Locate the cell with the specified text and output its (X, Y) center coordinate. 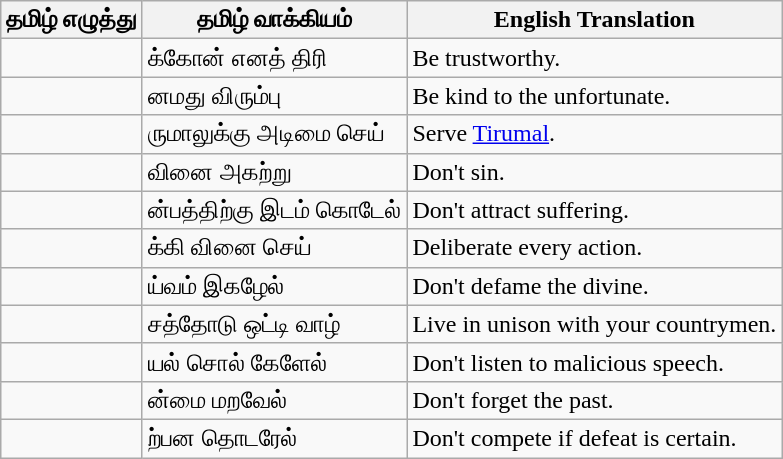
க்கி வினை செய் (274, 248)
க்கோன் எனத் திரி (274, 58)
Be trustworthy. (594, 58)
ருமாலுக்கு அடிமை செய் (274, 134)
Deliberate every action. (594, 248)
சத்தோடு ஒட்டி வாழ் (274, 324)
Don't forget the past. (594, 400)
ன்பத்திற்கு இடம் கொடேல் (274, 210)
Don't listen to malicious speech. (594, 362)
Serve Tirumal. (594, 134)
Don't compete if defeat is certain. (594, 438)
Don't defame the divine. (594, 286)
ய்வம் இகழேல் (274, 286)
English Translation (594, 20)
யல் சொல் கேளேல் (274, 362)
தமிழ் வாக்கியம் (274, 20)
Be kind to the unfortunate. (594, 96)
Don't attract suffering. (594, 210)
ன்மை மறவேல் (274, 400)
Live in unison with your countrymen. (594, 324)
வினை அகற்று (274, 172)
தமிழ் எழுத்து (72, 20)
னமது விரும்பு (274, 96)
ற்பன தொடரேல் (274, 438)
Don't sin. (594, 172)
